Find where the given text appears and provide that cell's center as [x, y] coordinate. 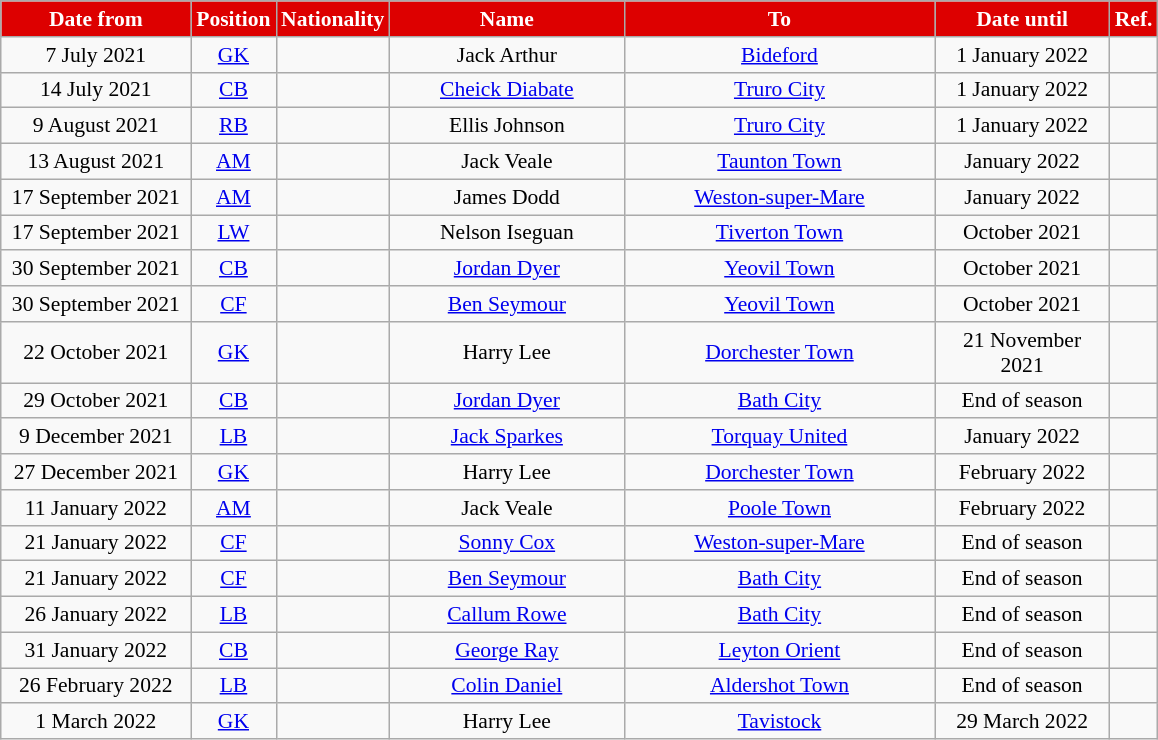
29 October 2021 [96, 401]
Sonny Cox [506, 543]
13 August 2021 [96, 162]
RB [234, 126]
Callum Rowe [506, 615]
To [779, 19]
Torquay United [779, 437]
7 July 2021 [96, 55]
22 October 2021 [96, 352]
21 November 2021 [1022, 352]
1 March 2022 [96, 722]
9 August 2021 [96, 126]
9 December 2021 [96, 437]
Poole Town [779, 508]
Nationality [332, 19]
26 January 2022 [96, 615]
26 February 2022 [96, 686]
LW [234, 233]
27 December 2021 [96, 472]
Ref. [1134, 19]
Taunton Town [779, 162]
Name [506, 19]
Colin Daniel [506, 686]
Jack Sparkes [506, 437]
Date until [1022, 19]
George Ray [506, 650]
11 January 2022 [96, 508]
James Dodd [506, 197]
29 March 2022 [1022, 722]
Tiverton Town [779, 233]
Tavistock [779, 722]
Bideford [779, 55]
Date from [96, 19]
Aldershot Town [779, 686]
Nelson Iseguan [506, 233]
14 July 2021 [96, 90]
Leyton Orient [779, 650]
Position [234, 19]
Cheick Diabate [506, 90]
31 January 2022 [96, 650]
Jack Arthur [506, 55]
Ellis Johnson [506, 126]
